Capture the cell that displays the provided text and extract its [x, y] central coordinate. 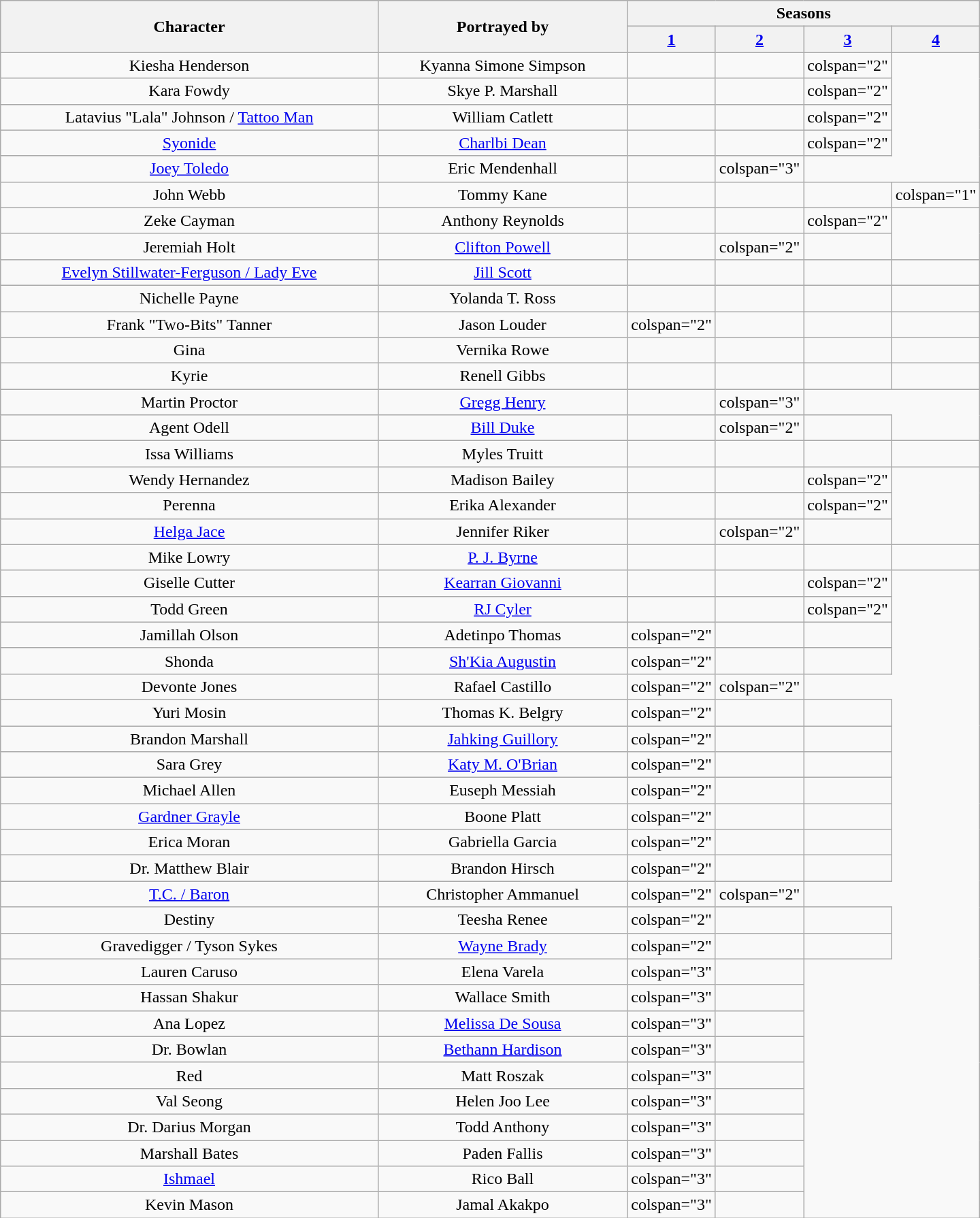
Perenna [189, 506]
Thomas K. Belgry [502, 712]
Devonte Jones [189, 687]
Vernika Rowe [502, 350]
John Webb [189, 195]
Charlbi Dean [502, 143]
Adetinpo Thomas [502, 635]
William Catlett [502, 117]
Ana Lopez [189, 1023]
P. J. Byrne [502, 557]
Yolanda T. Ross [502, 298]
Joey Toledo [189, 169]
Matt Roszak [502, 1075]
Nichelle Payne [189, 298]
Wayne Brady [502, 946]
Val Seong [189, 1101]
Seasons [804, 14]
Evelyn Stillwater-Ferguson / Lady Eve [189, 272]
Myles Truitt [502, 454]
Renell Gibbs [502, 376]
Zeke Cayman [189, 220]
Katy M. O'Brian [502, 765]
Anthony Reynolds [502, 220]
Dr. Bowlan [189, 1049]
Kyanna Simone Simpson [502, 65]
Ishmael [189, 1179]
T.C. / Baron [189, 894]
2 [759, 39]
Jeremiah Holt [189, 246]
3 [848, 39]
Bill Duke [502, 428]
Helga Jace [189, 531]
Wendy Hernandez [189, 480]
Wallace Smith [502, 998]
Clifton Powell [502, 246]
Yuri Mosin [189, 712]
Latavius "Lala" Johnson / Tattoo Man [189, 117]
Kyrie [189, 376]
Eric Mendenhall [502, 169]
1 [672, 39]
Syonide [189, 143]
Gregg Henry [502, 402]
Jamillah Olson [189, 635]
Mike Lowry [189, 557]
Brandon Hirsch [502, 868]
Erika Alexander [502, 506]
Gabriella Garcia [502, 842]
Kiesha Henderson [189, 65]
Character [189, 27]
Todd Anthony [502, 1127]
Giselle Cutter [189, 583]
Boone Platt [502, 817]
Jill Scott [502, 272]
Jahking Guillory [502, 738]
Skye P. Marshall [502, 91]
Helen Joo Lee [502, 1101]
Tommy Kane [502, 195]
Elena Varela [502, 972]
Erica Moran [189, 842]
Hassan Shakur [189, 998]
Red [189, 1075]
Lauren Caruso [189, 972]
Gravedigger / Tyson Sykes [189, 946]
Issa Williams [189, 454]
Rafael Castillo [502, 687]
Sara Grey [189, 765]
Michael Allen [189, 791]
Jason Louder [502, 325]
Brandon Marshall [189, 738]
Euseph Messiah [502, 791]
RJ Cyler [502, 609]
Melissa De Sousa [502, 1023]
Portrayed by [502, 27]
Kevin Mason [189, 1205]
Madison Bailey [502, 480]
Jamal Akakpo [502, 1205]
colspan="1" [936, 195]
Agent Odell [189, 428]
Teesha Renee [502, 920]
Jennifer Riker [502, 531]
Sh'Kia Augustin [502, 661]
Marshall Bates [189, 1153]
Christopher Ammanuel [502, 894]
Paden Fallis [502, 1153]
Bethann Hardison [502, 1049]
Gina [189, 350]
Kearran Giovanni [502, 583]
Gardner Grayle [189, 817]
Rico Ball [502, 1179]
Martin Proctor [189, 402]
Frank "Two-Bits" Tanner [189, 325]
Todd Green [189, 609]
Destiny [189, 920]
4 [936, 39]
Shonda [189, 661]
Dr. Matthew Blair [189, 868]
Kara Fowdy [189, 91]
Dr. Darius Morgan [189, 1127]
